Provide the (X, Y) coordinate of the cell's center where the given text is located.  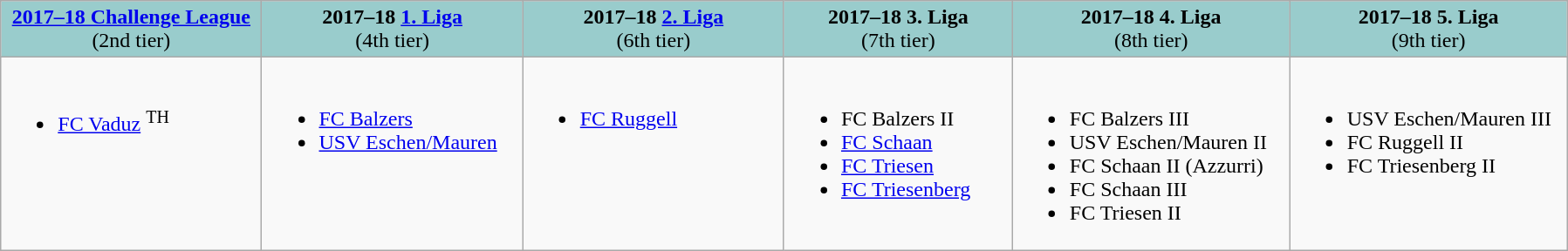
FC Vaduz TH (131, 153)
FC Balzers IIIUSV Eschen/Mauren IIFC Schaan II (Azzurri)FC Schaan IIIFC Triesen II (1151, 153)
2017–18 4. Liga(8th tier) (1151, 30)
USV Eschen/Mauren IIIFC Ruggell IIFC Triesenberg II (1428, 153)
FC Balzers IIFC SchaanFC TriesenFC Triesenberg (898, 153)
2017–18 3. Liga(7th tier) (898, 30)
FC Ruggell (653, 153)
2017–18 1. Liga(4th tier) (393, 30)
2017–18 2. Liga(6th tier) (653, 30)
FC BalzersUSV Eschen/Mauren (393, 153)
2017–18 Challenge League(2nd tier) (131, 30)
2017–18 5. Liga(9th tier) (1428, 30)
